Pinpoint the cell where the given text exists, returning its [x, y] midpoint coordinate. 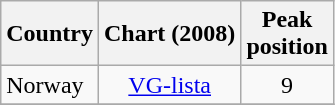
9 [287, 85]
VG-lista [169, 85]
Norway [50, 85]
Chart (2008) [169, 34]
Peakposition [287, 34]
Country [50, 34]
